Detect which cell encompasses the target text, then output its [x, y] center coordinate. 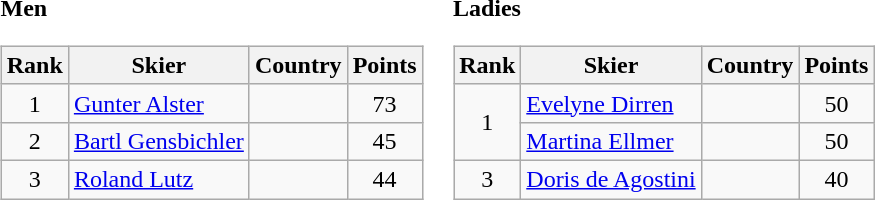
44 [384, 179]
2 [34, 141]
Martina Ellmer [611, 141]
45 [384, 141]
Doris de Agostini [611, 179]
Gunter Alster [158, 103]
40 [836, 179]
73 [384, 103]
Bartl Gensbichler [158, 141]
Evelyne Dirren [611, 103]
Roland Lutz [158, 179]
